Pinpoint the cell where the given text exists, returning its (x, y) midpoint coordinate. 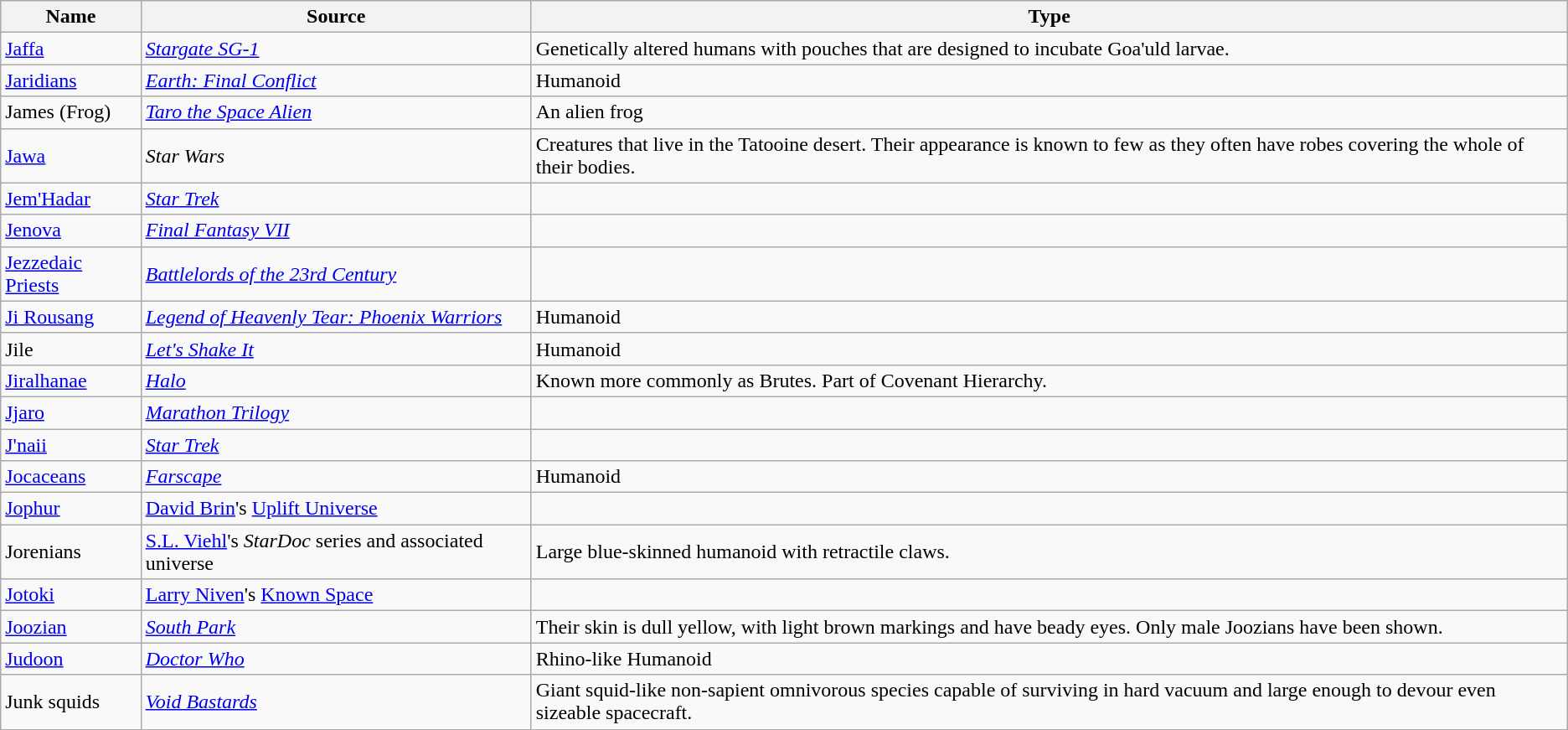
S.L. Viehl's StarDoc series and associated universe (336, 551)
Marathon Trilogy (336, 412)
Jotoki (70, 595)
Taro the Space Alien (336, 112)
Jezzedaic Priests (70, 273)
Jawa (70, 156)
Jaridians (70, 80)
Known more commonly as Brutes. Part of Covenant Hierarchy. (1049, 381)
An alien frog (1049, 112)
David Brin's Uplift Universe (336, 509)
Larry Niven's Known Space (336, 595)
Giant squid-like non-sapient omnivorous species capable of surviving in hard vacuum and large enough to devour even sizeable spacecraft. (1049, 702)
Jaffa (70, 49)
Jophur (70, 509)
James (Frog) (70, 112)
Jorenians (70, 551)
Junk squids (70, 702)
Earth: Final Conflict (336, 80)
Stargate SG-1 (336, 49)
Joozian (70, 627)
Void Bastards (336, 702)
Final Fantasy VII (336, 230)
Jiralhanae (70, 381)
Legend of Heavenly Tear: Phoenix Warriors (336, 317)
J'naii (70, 445)
Battlelords of the 23rd Century (336, 273)
Creatures that live in the Tatooine desert. Their appearance is known to few as they often have robes covering the whole of their bodies. (1049, 156)
Name (70, 17)
Jjaro (70, 412)
Let's Shake It (336, 349)
Ji Rousang (70, 317)
Large blue-skinned humanoid with retractile claws. (1049, 551)
Their skin is dull yellow, with light brown markings and have beady eyes. Only male Joozians have been shown. (1049, 627)
South Park (336, 627)
Doctor Who (336, 659)
Jile (70, 349)
Judoon (70, 659)
Rhino-like Humanoid (1049, 659)
Jenova (70, 230)
Type (1049, 17)
Jem'Hadar (70, 199)
Halo (336, 381)
Source (336, 17)
Jocaceans (70, 477)
Star Wars (336, 156)
Genetically altered humans with pouches that are designed to incubate Goa'uld larvae. (1049, 49)
Farscape (336, 477)
